Output the (x, y) coordinate of the center of the cell containing the given text.  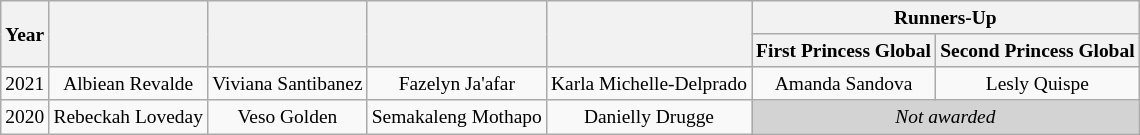
Not awarded (946, 116)
Amanda Sandova (844, 84)
Rebeckah Loveday (128, 116)
Karla Michelle-Delprado (648, 84)
Danielly Drugge (648, 116)
Second Princess Global (1038, 50)
Albiean Revalde (128, 84)
Lesly Quispe (1038, 84)
Viviana Santibanez (288, 84)
2021 (25, 84)
2020 (25, 116)
First Princess Global (844, 50)
Veso Golden (288, 116)
Semakaleng Mothapo (456, 116)
Fazelyn Ja'afar (456, 84)
Year (25, 34)
Runners-Up (946, 18)
